From the cell containing the given text, extract its center point as (X, Y) coordinate. 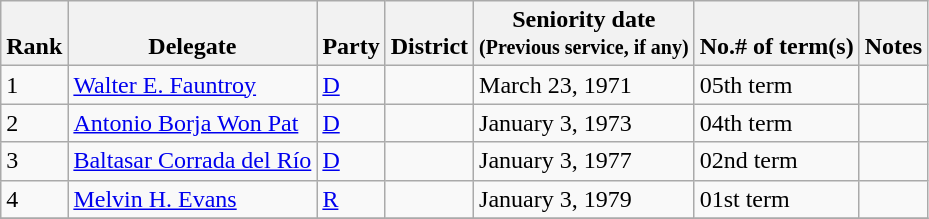
January 3, 1973 (584, 123)
No.# of term(s) (776, 34)
Melvin H. Evans (192, 199)
2 (34, 123)
Antonio Borja Won Pat (192, 123)
Seniority date(Previous service, if any) (584, 34)
1 (34, 85)
January 3, 1977 (584, 161)
March 23, 1971 (584, 85)
4 (34, 199)
Delegate (192, 34)
Rank (34, 34)
Notes (893, 34)
Baltasar Corrada del Río (192, 161)
04th term (776, 123)
01st term (776, 199)
Walter E. Fauntroy (192, 85)
January 3, 1979 (584, 199)
Party (351, 34)
3 (34, 161)
05th term (776, 85)
02nd term (776, 161)
District (429, 34)
R (351, 199)
